Find where the given text appears and provide that cell's center as (x, y) coordinate. 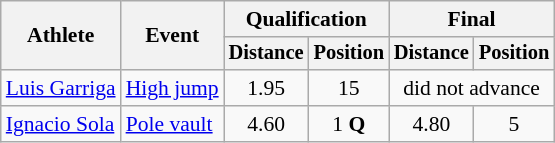
Ignacio Sola (61, 124)
Qualification (306, 19)
Athlete (61, 36)
1 Q (349, 124)
High jump (172, 88)
Pole vault (172, 124)
4.80 (432, 124)
Final (472, 19)
Luis Garriga (61, 88)
5 (514, 124)
Event (172, 36)
did not advance (472, 88)
1.95 (266, 88)
15 (349, 88)
4.60 (266, 124)
